Pinpoint the cell where the given text exists, returning its [X, Y] midpoint coordinate. 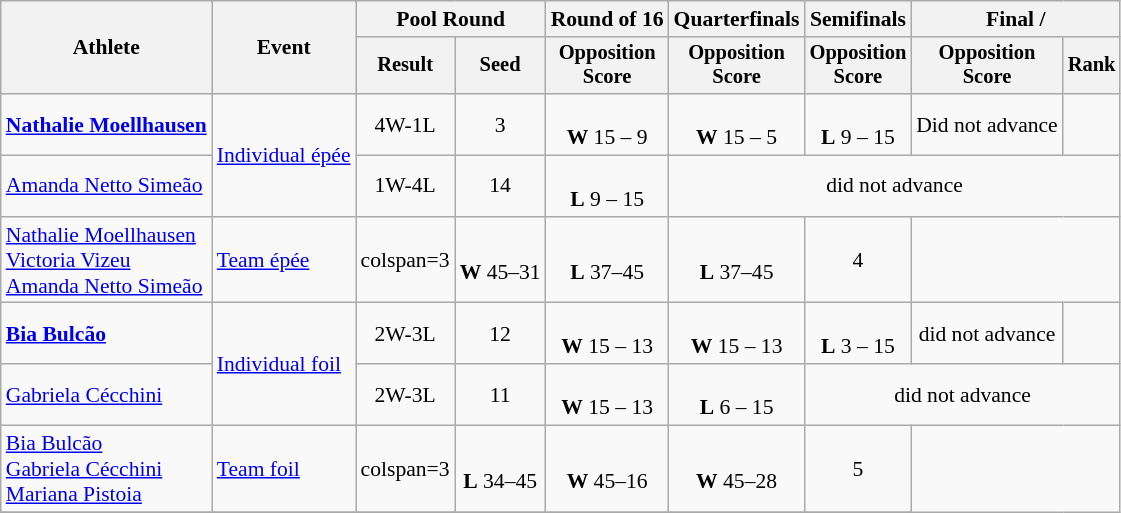
Gabriela Cécchini [106, 394]
12 [500, 334]
Athlete [106, 48]
Individual épée [284, 155]
W 45–31 [500, 260]
11 [500, 394]
Bia BulcãoGabriela CécchiniMariana Pistoia [106, 470]
Quarterfinals [737, 19]
Team foil [284, 470]
4 [858, 260]
Event [284, 48]
W 45–28 [737, 470]
Rank [1092, 66]
Amanda Netto Simeão [106, 186]
1W-4L [406, 186]
Final / [1016, 19]
W 45–16 [608, 470]
3 [500, 124]
Round of 16 [608, 19]
Pool Round [451, 19]
4W-1L [406, 124]
Seed [500, 66]
Nathalie Moellhausen [106, 124]
Bia Bulcão [106, 334]
L 3 – 15 [858, 334]
W 15 – 5 [737, 124]
5 [858, 470]
Did not advance [987, 124]
L 34–45 [500, 470]
Team épée [284, 260]
Result [406, 66]
Nathalie MoellhausenVictoria VizeuAmanda Netto Simeão [106, 260]
W 15 – 9 [608, 124]
14 [500, 186]
Individual foil [284, 364]
L 6 – 15 [737, 394]
Semifinals [858, 19]
